For the text-containing cell, return its midpoint in (X, Y) coordinate format. 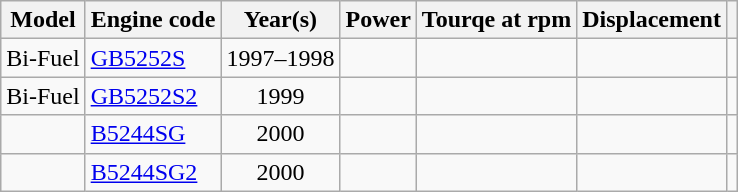
B5244SG (153, 134)
Engine code (153, 20)
Tourqe at rpm (496, 20)
1997–1998 (280, 58)
Displacement (652, 20)
GB5252S (153, 58)
Power (378, 20)
Model (43, 20)
1999 (280, 96)
B5244SG2 (153, 172)
Year(s) (280, 20)
GB5252S2 (153, 96)
